From the cell containing the given text, extract its center point as (x, y) coordinate. 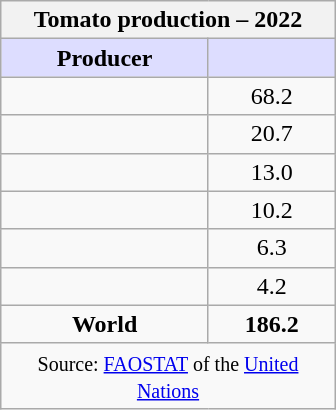
Source: FAOSTAT of the United Nations (168, 376)
4.2 (272, 286)
68.2 (272, 96)
6.3 (272, 248)
World (105, 324)
13.0 (272, 172)
Producer (105, 58)
20.7 (272, 134)
Tomato production – 2022 (168, 20)
186.2 (272, 324)
10.2 (272, 210)
